Determine the (X, Y) coordinate at the center of the cell enclosing the given text.  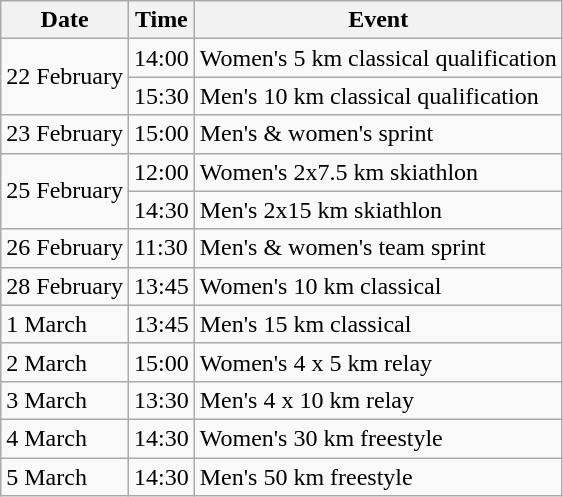
Women's 10 km classical (378, 286)
26 February (65, 248)
13:30 (161, 400)
Women's 4 x 5 km relay (378, 362)
Women's 2x7.5 km skiathlon (378, 172)
22 February (65, 77)
Date (65, 20)
2 March (65, 362)
Men's 2x15 km skiathlon (378, 210)
Event (378, 20)
3 March (65, 400)
Men's 50 km freestyle (378, 477)
11:30 (161, 248)
4 March (65, 438)
23 February (65, 134)
28 February (65, 286)
Men's & women's sprint (378, 134)
Men's 15 km classical (378, 324)
Men's 4 x 10 km relay (378, 400)
12:00 (161, 172)
Women's 5 km classical qualification (378, 58)
5 March (65, 477)
25 February (65, 191)
Men's & women's team sprint (378, 248)
14:00 (161, 58)
15:30 (161, 96)
1 March (65, 324)
Time (161, 20)
Men's 10 km classical qualification (378, 96)
Women's 30 km freestyle (378, 438)
